Locate the cell with the specified text and output its (X, Y) center coordinate. 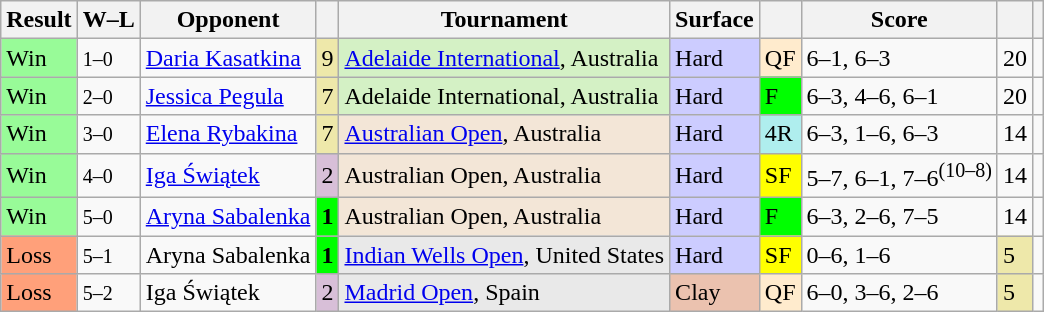
6–3, 4–6, 6–1 (899, 96)
Jessica Pegula (228, 96)
9 (328, 58)
5–2 (108, 293)
6–3, 2–6, 7–5 (899, 217)
Tournament (504, 20)
1–0 (108, 58)
Opponent (228, 20)
6–1, 6–3 (899, 58)
6–3, 1–6, 6–3 (899, 134)
Elena Rybakina (228, 134)
5–7, 6–1, 7–6(10–8) (899, 176)
Surface (715, 20)
Indian Wells Open, United States (504, 255)
4–0 (108, 176)
Madrid Open, Spain (504, 293)
Score (899, 20)
Result (39, 20)
6–0, 3–6, 2–6 (899, 293)
4R (780, 134)
0–6, 1–6 (899, 255)
W–L (108, 20)
5–0 (108, 217)
Clay (715, 293)
2–0 (108, 96)
Daria Kasatkina (228, 58)
5–1 (108, 255)
3–0 (108, 134)
